Determine the (x, y) coordinate at the center of the cell enclosing the given text.  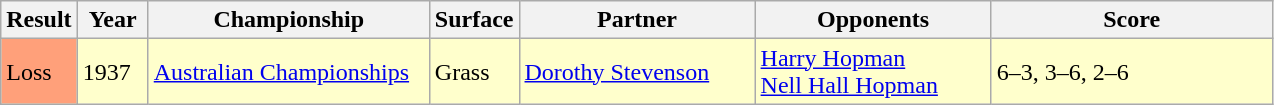
Australian Championships (288, 72)
Result (39, 20)
Loss (39, 72)
Harry Hopman Nell Hall Hopman (873, 72)
Championship (288, 20)
Surface (474, 20)
Year (112, 20)
Opponents (873, 20)
1937 (112, 72)
Dorothy Stevenson (637, 72)
Partner (637, 20)
Score (1132, 20)
6–3, 3–6, 2–6 (1132, 72)
Grass (474, 72)
